Locate the cell with the specified text and output its [X, Y] center coordinate. 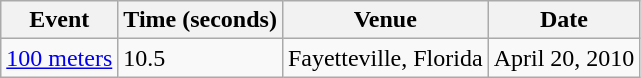
Event [60, 20]
April 20, 2010 [564, 58]
Venue [385, 20]
Time (seconds) [200, 20]
100 meters [60, 58]
10.5 [200, 58]
Date [564, 20]
Fayetteville, Florida [385, 58]
